For the text-containing cell, return its midpoint in [x, y] coordinate format. 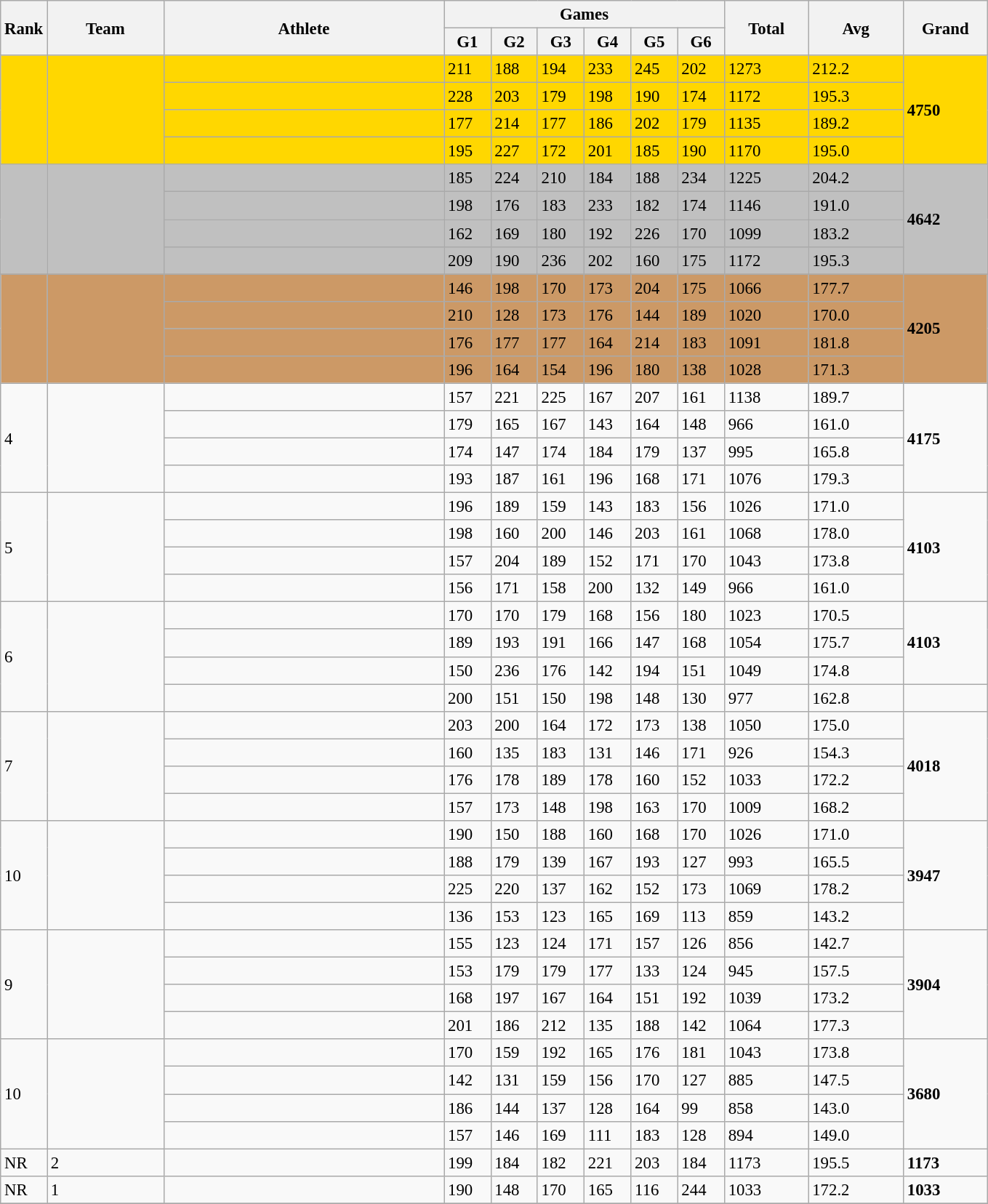
Athlete [304, 28]
1050 [766, 725]
226 [654, 233]
4642 [946, 219]
894 [766, 1135]
1135 [766, 124]
1049 [766, 670]
4175 [946, 438]
856 [766, 944]
1170 [766, 151]
234 [701, 178]
154.3 [856, 752]
175.0 [856, 725]
177.7 [856, 288]
175.7 [856, 643]
187 [514, 479]
1009 [766, 807]
3904 [946, 984]
212 [561, 1026]
195 [467, 151]
191.0 [856, 206]
178.0 [856, 534]
9 [24, 984]
Rank [24, 28]
G1 [467, 42]
126 [701, 944]
1028 [766, 370]
197 [514, 998]
977 [766, 698]
165.8 [856, 451]
G3 [561, 42]
212.2 [856, 69]
1225 [766, 178]
G5 [654, 42]
139 [561, 862]
859 [766, 917]
157.5 [856, 971]
207 [654, 397]
995 [766, 451]
1076 [766, 479]
132 [654, 588]
171.3 [856, 370]
99 [701, 1108]
993 [766, 862]
204.2 [856, 178]
195.0 [856, 151]
Grand [946, 28]
154 [561, 370]
181 [701, 1053]
926 [766, 752]
170.0 [856, 315]
143.2 [856, 917]
1054 [766, 643]
G6 [701, 42]
Total [766, 28]
136 [467, 917]
1020 [766, 315]
174.8 [856, 670]
211 [467, 69]
170.5 [856, 616]
1099 [766, 233]
220 [514, 889]
4 [24, 438]
885 [766, 1080]
Avg [856, 28]
130 [701, 698]
113 [701, 917]
173.2 [856, 998]
G4 [608, 42]
1146 [766, 206]
116 [654, 1189]
155 [467, 944]
227 [514, 151]
178.2 [856, 889]
245 [654, 69]
2 [106, 1163]
6 [24, 657]
163 [654, 807]
1066 [766, 288]
149 [701, 588]
1138 [766, 397]
179.3 [856, 479]
945 [766, 971]
165.5 [856, 862]
195.5 [856, 1163]
228 [467, 97]
199 [467, 1163]
209 [467, 260]
3680 [946, 1094]
G2 [514, 42]
142.7 [856, 944]
111 [608, 1135]
7 [24, 766]
168.2 [856, 807]
1064 [766, 1026]
858 [766, 1108]
1039 [766, 998]
3947 [946, 875]
147.5 [856, 1080]
133 [654, 971]
4750 [946, 110]
1091 [766, 342]
166 [608, 643]
181.8 [856, 342]
162.8 [856, 698]
158 [561, 588]
4018 [946, 766]
183.2 [856, 233]
177.3 [856, 1026]
Team [106, 28]
1 [106, 1189]
224 [514, 178]
189.7 [856, 397]
1023 [766, 616]
5 [24, 547]
149.0 [856, 1135]
191 [561, 643]
1273 [766, 69]
143.0 [856, 1108]
4205 [946, 329]
Games [585, 15]
1068 [766, 534]
189.2 [856, 124]
244 [701, 1189]
1069 [766, 889]
